Locate the cell with the specified text and output its [X, Y] center coordinate. 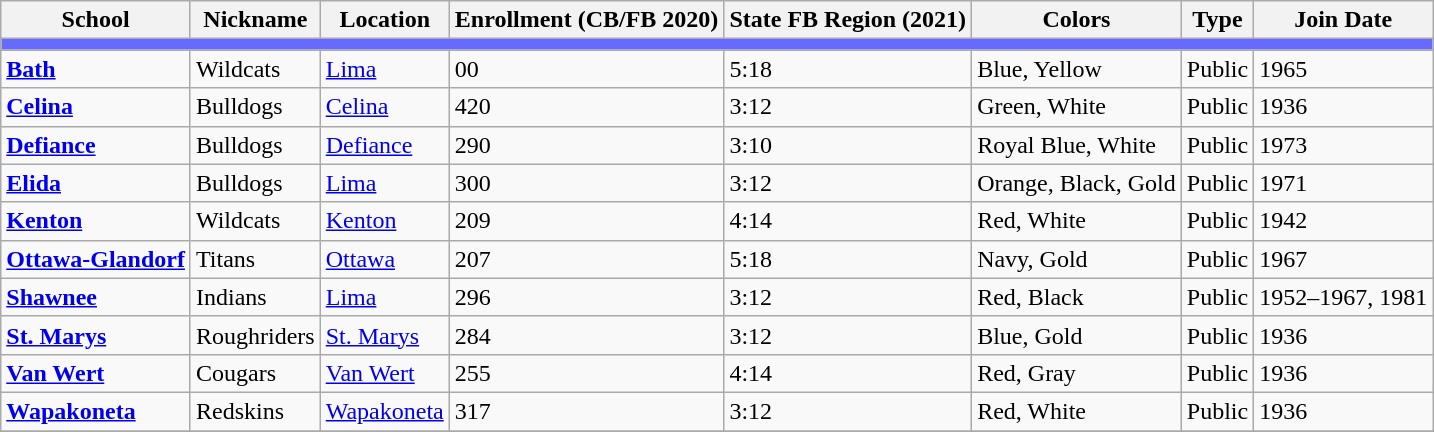
Red, Gray [1077, 373]
Join Date [1344, 20]
317 [586, 411]
1967 [1344, 259]
209 [586, 221]
00 [586, 69]
296 [586, 297]
Enrollment (CB/FB 2020) [586, 20]
290 [586, 145]
Royal Blue, White [1077, 145]
Elida [96, 183]
Cougars [255, 373]
Colors [1077, 20]
Redskins [255, 411]
300 [586, 183]
1942 [1344, 221]
Titans [255, 259]
Orange, Black, Gold [1077, 183]
Blue, Gold [1077, 335]
207 [586, 259]
Shawnee [96, 297]
Bath [96, 69]
1952–1967, 1981 [1344, 297]
Nickname [255, 20]
255 [586, 373]
Location [384, 20]
Roughriders [255, 335]
Indians [255, 297]
Ottawa-Glandorf [96, 259]
1965 [1344, 69]
3:10 [848, 145]
Navy, Gold [1077, 259]
1971 [1344, 183]
420 [586, 107]
284 [586, 335]
State FB Region (2021) [848, 20]
Blue, Yellow [1077, 69]
1973 [1344, 145]
School [96, 20]
Green, White [1077, 107]
Type [1217, 20]
Ottawa [384, 259]
Red, Black [1077, 297]
